Capture the cell that displays the provided text and extract its (x, y) central coordinate. 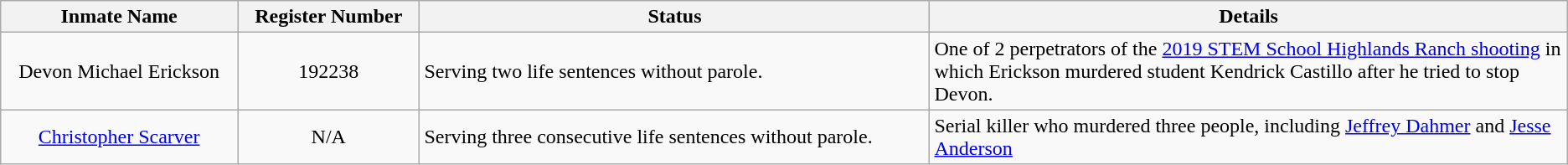
Register Number (328, 17)
Serving two life sentences without parole. (675, 71)
192238 (328, 71)
Details (1248, 17)
Inmate Name (119, 17)
Devon Michael Erickson (119, 71)
N/A (328, 137)
Christopher Scarver (119, 137)
Status (675, 17)
Serial killer who murdered three people, including Jeffrey Dahmer and Jesse Anderson (1248, 137)
Serving three consecutive life sentences without parole. (675, 137)
